For the text-containing cell, return its midpoint in [x, y] coordinate format. 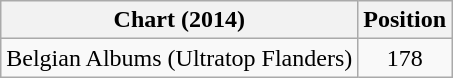
Chart (2014) [180, 20]
178 [405, 58]
Belgian Albums (Ultratop Flanders) [180, 58]
Position [405, 20]
